Pinpoint the cell where the given text exists, returning its [X, Y] midpoint coordinate. 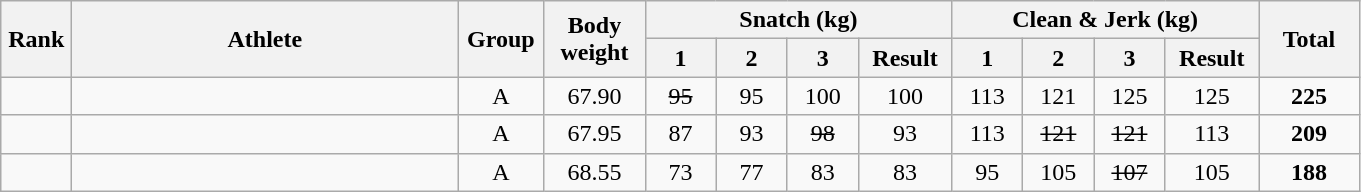
Snatch (kg) [798, 20]
73 [680, 172]
Rank [36, 39]
67.90 [594, 96]
Body weight [594, 39]
225 [1308, 96]
87 [680, 134]
68.55 [594, 172]
Athlete [265, 39]
Clean & Jerk (kg) [1106, 20]
188 [1308, 172]
67.95 [594, 134]
98 [822, 134]
Group [501, 39]
209 [1308, 134]
107 [1130, 172]
77 [752, 172]
Total [1308, 39]
